Search for the cell housing the specified text and yield its [X, Y] center coordinate. 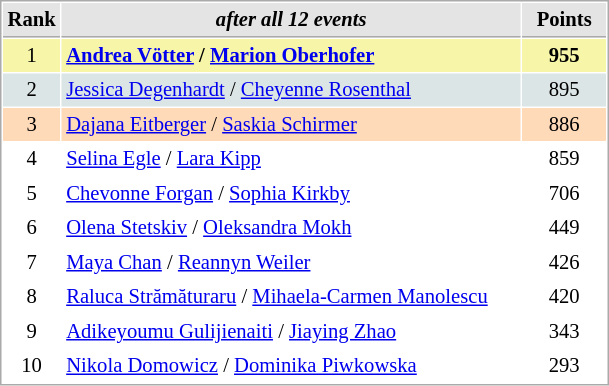
1 [32, 56]
Selina Egle / Lara Kipp [292, 158]
Andrea Vötter / Marion Oberhofer [292, 56]
Adikeyoumu Gulijienaiti / Jiaying Zhao [292, 332]
426 [564, 262]
895 [564, 90]
293 [564, 366]
7 [32, 262]
10 [32, 366]
after all 12 events [292, 20]
2 [32, 90]
9 [32, 332]
6 [32, 228]
Raluca Strămăturaru / Mihaela-Carmen Manolescu [292, 296]
Chevonne Forgan / Sophia Kirkby [292, 194]
Rank [32, 20]
4 [32, 158]
8 [32, 296]
343 [564, 332]
Dajana Eitberger / Saskia Schirmer [292, 124]
5 [32, 194]
449 [564, 228]
706 [564, 194]
Jessica Degenhardt / Cheyenne Rosenthal [292, 90]
Maya Chan / Reannyn Weiler [292, 262]
859 [564, 158]
886 [564, 124]
955 [564, 56]
Nikola Domowicz / Dominika Piwkowska [292, 366]
3 [32, 124]
Olena Stetskiv / Oleksandra Mokh [292, 228]
Points [564, 20]
420 [564, 296]
